Return [X, Y] of the center of cell containing provided text 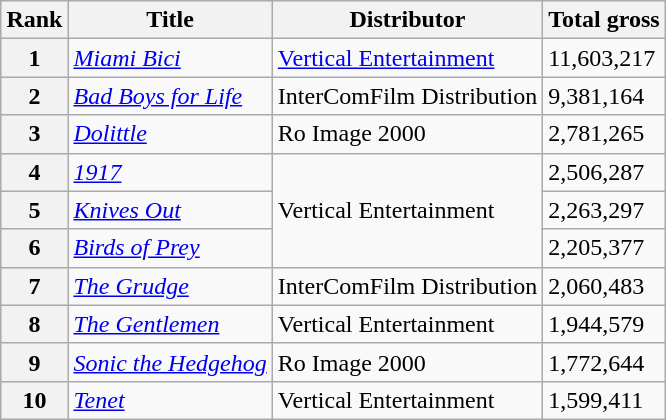
5 [34, 210]
10 [34, 400]
1,599,411 [604, 400]
Title [170, 20]
Distributor [407, 20]
Rank [34, 20]
1,944,579 [604, 324]
The Gentlemen [170, 324]
9 [34, 362]
The Grudge [170, 286]
Tenet [170, 400]
4 [34, 172]
Dolittle [170, 134]
7 [34, 286]
Total gross [604, 20]
Miami Bici [170, 58]
8 [34, 324]
Knives Out [170, 210]
Bad Boys for Life [170, 96]
Sonic the Hedgehog [170, 362]
2,060,483 [604, 286]
9,381,164 [604, 96]
2,781,265 [604, 134]
1 [34, 58]
Birds of Prey [170, 248]
1917 [170, 172]
11,603,217 [604, 58]
2,205,377 [604, 248]
2,263,297 [604, 210]
6 [34, 248]
2 [34, 96]
3 [34, 134]
1,772,644 [604, 362]
2,506,287 [604, 172]
